Pinpoint the cell where the given text exists, returning its [x, y] midpoint coordinate. 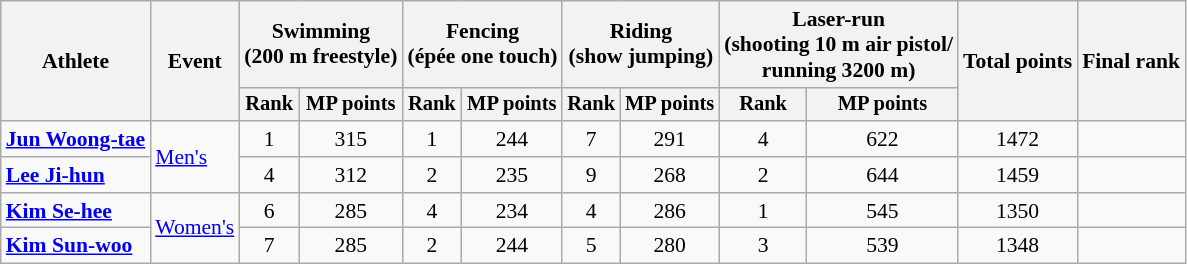
280 [670, 246]
235 [512, 175]
Riding(show jumping) [640, 44]
1472 [1018, 139]
6 [269, 211]
3 [763, 246]
Kim Se-hee [76, 211]
315 [350, 139]
286 [670, 211]
622 [882, 139]
Men's [194, 156]
644 [882, 175]
Fencing(épée one touch) [482, 44]
Laser-run(shooting 10 m air pistol/running 3200 m) [838, 44]
5 [591, 246]
539 [882, 246]
Athlete [76, 61]
Kim Sun-woo [76, 246]
291 [670, 139]
Jun Woong-tae [76, 139]
1459 [1018, 175]
Lee Ji-hun [76, 175]
Swimming(200 m freestyle) [320, 44]
9 [591, 175]
Event [194, 61]
234 [512, 211]
Final rank [1131, 61]
1348 [1018, 246]
545 [882, 211]
Total points [1018, 61]
Women's [194, 228]
1350 [1018, 211]
268 [670, 175]
312 [350, 175]
